Determine the [X, Y] coordinate at the center of the cell enclosing the given text.  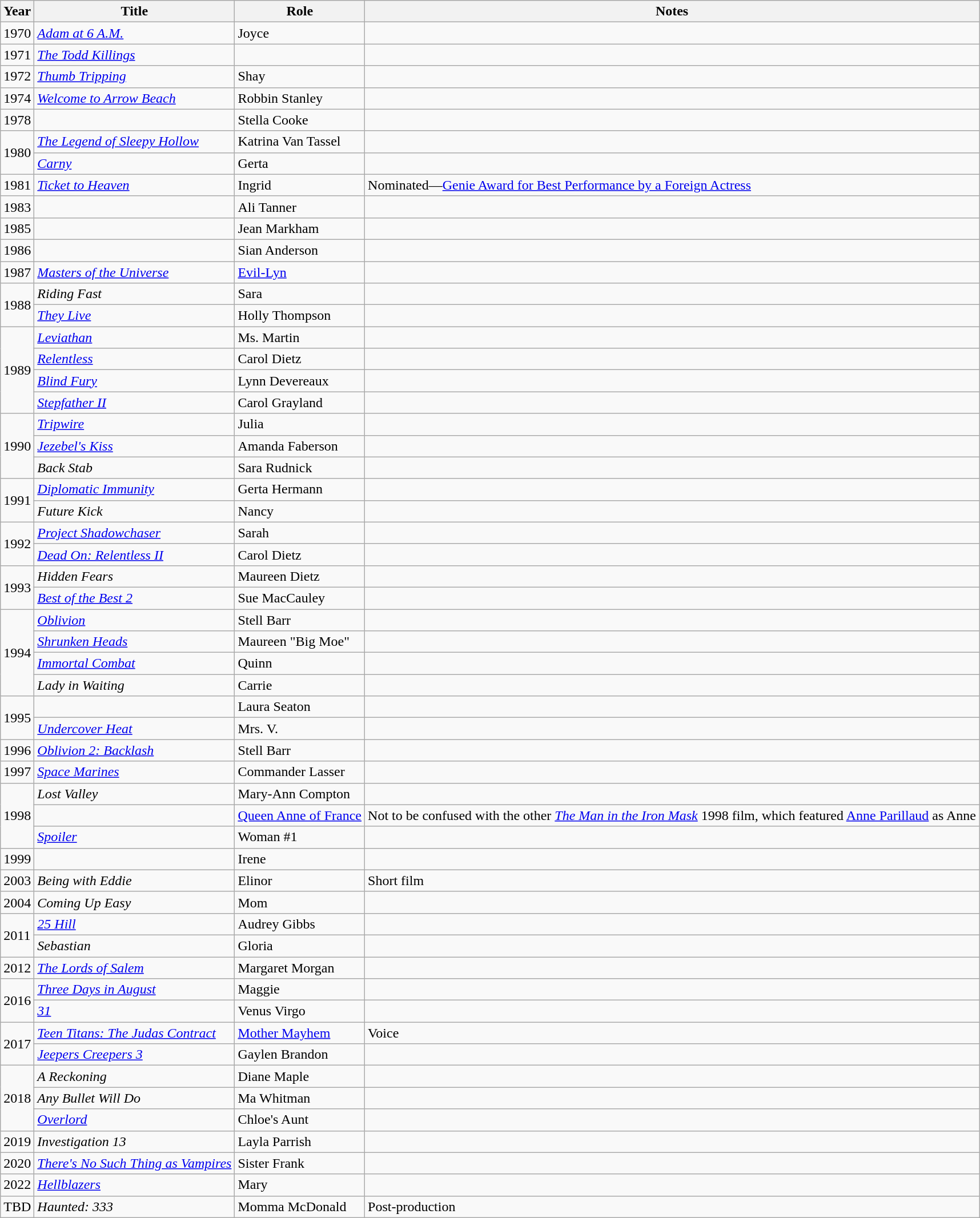
25 Hill [135, 924]
Welcome to Arrow Beach [135, 98]
Ticket to Heaven [135, 185]
Role [300, 11]
Year [17, 11]
Coming Up Easy [135, 902]
They Live [135, 316]
Immortal Combat [135, 664]
Mary-Ann Compton [300, 794]
Hellblazers [135, 1185]
Teen Titans: The Judas Contract [135, 1033]
1989 [17, 370]
Venus Virgo [300, 1011]
Maggie [300, 990]
Back Stab [135, 468]
2022 [17, 1185]
Sara Rudnick [300, 468]
Margaret Morgan [300, 968]
1985 [17, 228]
Blind Fury [135, 381]
Investigation 13 [135, 1141]
Commander Lasser [300, 772]
Gloria [300, 946]
Audrey Gibbs [300, 924]
31 [135, 1011]
1988 [17, 305]
Future Kick [135, 511]
Jean Markham [300, 228]
2003 [17, 881]
Maureen "Big Moe" [300, 642]
1986 [17, 250]
Ma Whitman [300, 1098]
1996 [17, 750]
Sebastian [135, 946]
1983 [17, 207]
Mother Mayhem [300, 1033]
Ali Tanner [300, 207]
Amanda Faberson [300, 446]
Relentless [135, 359]
Elinor [300, 881]
The Legend of Sleepy Hollow [135, 142]
Overlord [135, 1120]
Hidden Fears [135, 576]
1994 [17, 652]
Thumb Tripping [135, 77]
The Todd Killings [135, 55]
Joyce [300, 33]
1981 [17, 185]
Stella Cooke [300, 120]
The Lords of Salem [135, 968]
1992 [17, 544]
1974 [17, 98]
Gaylen Brandon [300, 1055]
Not to be confused with the other The Man in the Iron Mask 1998 film, which featured Anne Parillaud as Anne [672, 815]
Dead On: Relentless II [135, 554]
1978 [17, 120]
Space Marines [135, 772]
Leviathan [135, 337]
Any Bullet Will Do [135, 1098]
A Reckoning [135, 1076]
Jeepers Creepers 3 [135, 1055]
Sarah [300, 533]
Voice [672, 1033]
Undercover Heat [135, 729]
1999 [17, 859]
Mom [300, 902]
Sister Frank [300, 1163]
Layla Parrish [300, 1141]
2004 [17, 902]
Robbin Stanley [300, 98]
TBD [17, 1207]
Nancy [300, 511]
Riding Fast [135, 294]
There's No Such Thing as Vampires [135, 1163]
Gerta [300, 163]
Chloe's Aunt [300, 1120]
Lady in Waiting [135, 685]
Being with Eddie [135, 881]
2012 [17, 968]
Shrunken Heads [135, 642]
Oblivion 2: Backlash [135, 750]
Sara [300, 294]
Mary [300, 1185]
1970 [17, 33]
Mrs. V. [300, 729]
Lynn Devereaux [300, 381]
Sian Anderson [300, 250]
Carny [135, 163]
1980 [17, 152]
Irene [300, 859]
Nominated—Genie Award for Best Performance by a Foreign Actress [672, 185]
2017 [17, 1044]
Masters of the Universe [135, 272]
Tripwire [135, 424]
Short film [672, 881]
Carol Grayland [300, 403]
Post-production [672, 1207]
Three Days in August [135, 990]
Shay [300, 77]
Diane Maple [300, 1076]
2019 [17, 1141]
2016 [17, 1000]
Oblivion [135, 620]
Gerta Hermann [300, 489]
Woman #1 [300, 837]
1990 [17, 446]
Queen Anne of France [300, 815]
Title [135, 11]
Spoiler [135, 837]
Julia [300, 424]
1987 [17, 272]
1991 [17, 500]
Sue MacCauley [300, 598]
Momma McDonald [300, 1207]
2018 [17, 1098]
Maureen Dietz [300, 576]
1995 [17, 718]
Ms. Martin [300, 337]
Diplomatic Immunity [135, 489]
1993 [17, 587]
1997 [17, 772]
Ingrid [300, 185]
2011 [17, 935]
Adam at 6 A.M. [135, 33]
Quinn [300, 664]
2020 [17, 1163]
Stepfather II [135, 403]
Project Shadowchaser [135, 533]
Best of the Best 2 [135, 598]
Laura Seaton [300, 707]
Haunted: 333 [135, 1207]
Lost Valley [135, 794]
Evil-Lyn [300, 272]
Holly Thompson [300, 316]
1971 [17, 55]
Katrina Van Tassel [300, 142]
Jezebel's Kiss [135, 446]
Carrie [300, 685]
1998 [17, 815]
1972 [17, 77]
Notes [672, 11]
